Locate the cell with the specified text and output its [x, y] center coordinate. 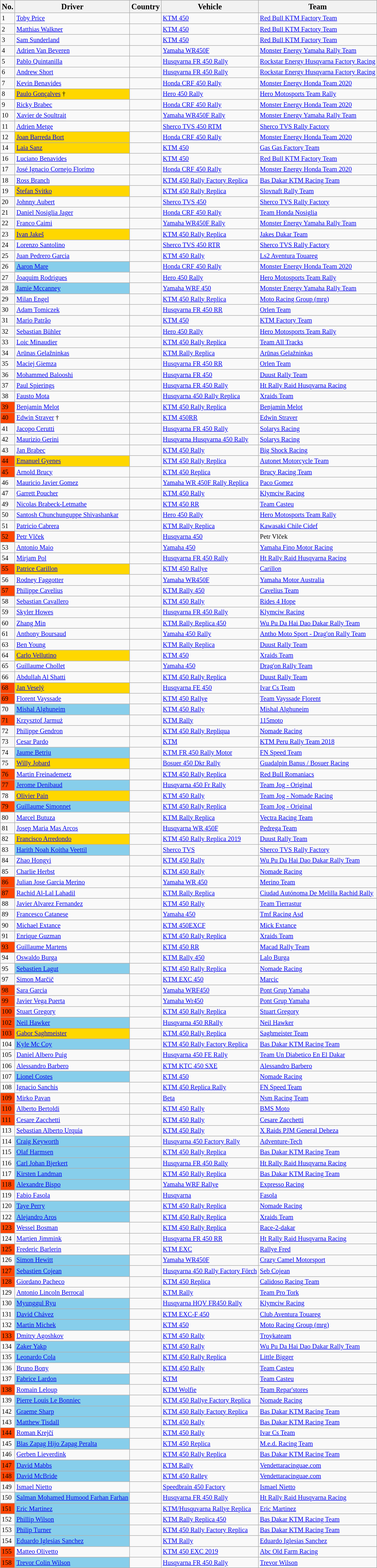
X Raids PJM General Deheza [317, 1131]
José Ignacio Cornejo Florimo [72, 169]
Rachid Al-Lal Lahadil [72, 893]
80 [8, 818]
Simon Hewitt [72, 1260]
113 [8, 1131]
122 [8, 1217]
23 [8, 234]
12 [8, 137]
Sebastian Cavallero [72, 601]
Josep Maria Mas Arcos [72, 828]
5 [8, 62]
Husqvarna FE 450 [210, 688]
Sherco TVS [210, 850]
Ross Branch [72, 180]
73 [8, 742]
Zhao Hongyi [72, 861]
KTM Wolfie [210, 1390]
Yamaha Motor Australia [317, 580]
29 [8, 299]
64 [8, 655]
Yamaha WRF 450 [210, 288]
Yamaha WRF Rallye [210, 1185]
Sebastian Bühler [72, 331]
57 [8, 591]
Jan Brabec [72, 450]
68 [8, 688]
79 [8, 807]
Trevor Wilson [317, 1563]
Garrett Poucher [72, 493]
6 [8, 72]
118 [8, 1185]
138 [8, 1390]
42 [8, 440]
Juan Pedrero Garcia [72, 256]
Bosuer 450 Dkr Rally [210, 763]
89 [8, 914]
Daniel Nosiglia Jager [72, 213]
Anthony Boursaud [72, 634]
26 [8, 267]
Mohammed Balooshi [72, 375]
49 [8, 504]
Nicolas Brabeck-Letmathe [72, 504]
66 [8, 677]
Dmitry Agoshkov [72, 1336]
KTM EXC-F 450 [210, 1314]
151 [8, 1509]
Husqvarna 450 Fr Rally [210, 785]
107 [8, 1076]
Olaf Harmsen [72, 1152]
11 [8, 126]
Calidoso Racing Team [317, 1282]
Yamaha WR 450 [210, 882]
Saghmeister Team [317, 1033]
Abdullah Al Shatti [72, 677]
104 [8, 1044]
Cesar Pardo [72, 742]
35 [8, 364]
Mirko Pavan [72, 1098]
Team Tierrastur [317, 904]
Autonet Motorcycle Team [317, 461]
Edwin Straver [317, 418]
58 [8, 601]
65 [8, 666]
Simon Marčič [72, 979]
Phillip Wilson [72, 1519]
144 [8, 1433]
28 [8, 288]
148 [8, 1476]
22 [8, 223]
Guillaume Simonnet [72, 807]
149 [8, 1487]
KTM 450EXCF [210, 925]
Andrew Short [72, 72]
Joan Barreda Bort [72, 137]
93 [8, 947]
Trevor Colin Wilson [72, 1563]
Bruno Bony [72, 1368]
132 [8, 1325]
Ben Young [72, 645]
Adrien Metge [72, 126]
David Mabbs [72, 1465]
95 [8, 969]
Xavier de Soultrait [72, 116]
139 [8, 1401]
150 [8, 1498]
Lalo Burga [317, 958]
110 [8, 1109]
Ricky Brabec [72, 105]
Husqvarna [210, 1195]
Troykateam [317, 1336]
Paulo Gonçalves † [72, 94]
Alexandre Bispo [72, 1185]
116 [8, 1163]
123 [8, 1228]
Ls2 Aventura Touareg [317, 256]
Sebastian Alberto Urquia [72, 1131]
114 [8, 1141]
Myunggul Ryu [72, 1303]
40 [8, 418]
Marcel Butuza [72, 818]
152 [8, 1519]
Mario Patrão [72, 321]
158 [8, 1563]
1 [8, 18]
75 [8, 763]
30 [8, 310]
Carillon [317, 569]
61 [8, 634]
Leonardo Cola [72, 1357]
Jerome Denibaud [72, 785]
Philippe Cavelius [72, 591]
142 [8, 1411]
63 [8, 645]
45 [8, 472]
130 [8, 1303]
KTM KTC 450 SXE [210, 1066]
KTM 450 EXC 2019 [210, 1552]
Lionel Costes [72, 1076]
Jakes Dakar Team [317, 234]
60 [8, 623]
100 [8, 1012]
Team Repar'stores [317, 1390]
Expresso Racing [317, 1185]
Willy Jobard [72, 763]
KTM 450RR [210, 418]
Rides 4 Hope [317, 601]
Lorenzo Santolino [72, 245]
2 [8, 29]
Husqvarna 450 Rally Factory Förch [210, 1271]
155 [8, 1552]
Kawasaki Chile Cidef [317, 526]
Husqvarna 450 Rally Replica [210, 396]
Mauricio Javier Gomez [72, 483]
Brucy Racing Team [317, 472]
Pierre Louis Le Bonniec [72, 1401]
55 [8, 569]
Team Pro Tork [317, 1292]
Fausto Mota [72, 396]
Gabor Saghmeister [72, 1033]
76 [8, 774]
Arnold Brucy [72, 472]
Race-2-dakar [317, 1228]
Julian Jose Garcia Merino [72, 882]
No. [8, 6]
Yamaha WRF450 [210, 990]
94 [8, 958]
Rodney Faggotter [72, 580]
Mick Extance [317, 925]
Florent Vayssade [72, 698]
32 [8, 331]
38 [8, 396]
56 [8, 580]
Romain Leloup [72, 1390]
Laia Sanz [72, 148]
127 [8, 1271]
53 [8, 547]
147 [8, 1465]
117 [8, 1174]
Francisco Arredondo [72, 839]
Team Honda Nosiglia [317, 213]
27 [8, 278]
Martin Freinademetz [72, 774]
74 [8, 753]
153 [8, 1530]
Skyler Howes [72, 612]
Marcic [317, 979]
44 [8, 461]
Giordano Pacheco [72, 1282]
KTM EXC [210, 1249]
Aaron Mare [72, 267]
Rallye Fred [317, 1249]
KTM EXC 450 [210, 979]
Jacopo Cerutti [72, 429]
David Chávez [72, 1314]
David McBride [72, 1476]
83 [8, 850]
36 [8, 375]
Sam Sunderland [72, 40]
Gas Gas Factory Team [317, 148]
Toby Price [72, 18]
Maciej Giemza [72, 364]
115moto [317, 720]
Yamaha Fino Motor Racing [317, 547]
Kyle Mc Coy [72, 1044]
Adrien Van Beveren [72, 51]
Team Vayssade Florent [317, 698]
Craig Keyworth [72, 1141]
Husqvarna Husqvarna 450 Rally [210, 440]
47 [8, 493]
Abc Old Farm Racing [317, 1552]
106 [8, 1066]
Ciudad Autónoma De Melilla Rachid Rally [317, 893]
Adventure-Tech [317, 1141]
7 [8, 83]
37 [8, 385]
Milan Engel [72, 299]
39 [8, 407]
Patricio Cabrera [72, 526]
Carl Johan Bjerkert [72, 1163]
Charlie Herbst [72, 871]
Ignacio Sanchis [72, 1087]
59 [8, 612]
Carlo Vellutino [72, 655]
Team [317, 6]
Emanuel Gyenes [72, 461]
111 [8, 1120]
Edwin Straver † [72, 418]
143 [8, 1422]
115 [8, 1152]
136 [8, 1368]
Husqvarna HQV FR450 Rally [210, 1303]
Slovnaft Rally Team [317, 191]
KTM/Husquvarna Rallye Replica [210, 1509]
Vectra Racing Team [317, 818]
84 [8, 861]
Nsm Racing Team [317, 1098]
109 [8, 1098]
Alberto Bertoldi [72, 1109]
154 [8, 1541]
Paul Spierings [72, 385]
Loic Minaudier [72, 342]
Antonio Lincoln Berrocal [72, 1292]
103 [8, 1033]
Philip Turner [72, 1530]
Sara Garcia [72, 990]
Patrice Carillon [72, 569]
10 [8, 116]
134 [8, 1347]
81 [8, 828]
Seb Cojean [317, 1271]
Macad Rally Team [317, 947]
Santosh Chunchunguppe Shivashankar [72, 515]
Little Bigger [317, 1357]
Beta [210, 1098]
Antonio Maio [72, 547]
Husqvarna 450 FE Rally [210, 1055]
71 [8, 720]
126 [8, 1260]
Drag'on Rally Team [317, 666]
16 [8, 159]
Team Un Diabetico En El Dakar [317, 1055]
52 [8, 537]
17 [8, 169]
Husqvarna 450 [210, 537]
3 [8, 40]
Jaume Betriu [72, 753]
Husqvarna 450 Factory Rally [210, 1141]
Matthias Walkner [72, 29]
Mirjam Pol [72, 558]
Cavelius Team [317, 591]
Sherco TVS 450 RTM [210, 126]
99 [8, 1001]
Guillaume Martens [72, 947]
Fabio Fasola [72, 1195]
Husqvarna WR 450F [210, 828]
KTM 450 Ralley [210, 1476]
Enrique Guzman [72, 936]
Daniel Albero Puig [72, 1055]
Philippe Gendron [72, 731]
24 [8, 245]
108 [8, 1087]
Husqvarna 450 RRally [210, 1023]
Sherco TVS 450 [210, 202]
KTM 450 Rally Replica 2019 [210, 839]
Jan Veselý [72, 688]
Kevin Benavides [72, 83]
Guillaume Chollet [72, 666]
Alejandro Aros [72, 1217]
BMS Moto [317, 1109]
Maurizio Gerini [72, 440]
Guadalpin Banus / Bosuer Racing [317, 763]
8 [8, 94]
Speedbrain 450 Factory [210, 1487]
34 [8, 353]
M.e.d. Racing Team [317, 1444]
Merino Team [317, 882]
128 [8, 1282]
135 [8, 1357]
133 [8, 1336]
9 [8, 105]
77 [8, 785]
97 [8, 979]
Antho Moto Sport - Drag'on Rally Team [317, 634]
69 [8, 698]
Martin Michek [72, 1325]
105 [8, 1055]
Yamaha WR 450F Rally Replica [210, 483]
Kirsten Landman [72, 1174]
KTM Peru Rally Team 2018 [317, 742]
4 [8, 51]
31 [8, 321]
Luciano Benavides [72, 159]
Francesco Catanese [72, 914]
146 [8, 1454]
Graeme Sharp [72, 1411]
Pablo Quintanilla [72, 62]
72 [8, 731]
Club Aventura Touareg [317, 1314]
Sebastien Lagut [72, 969]
33 [8, 342]
Vehicle [210, 6]
137 [8, 1379]
Olivier Pain [72, 796]
Harith Noah Koitha Veettil [72, 850]
41 [8, 429]
Matthew Tisdall [72, 1422]
50 [8, 515]
19 [8, 191]
21 [8, 213]
87 [8, 893]
Joaquim Rodrigues [72, 278]
18 [8, 180]
Country [146, 6]
Team All Tracks [317, 342]
Jamie Mccanney [72, 288]
Zhang Min [72, 623]
KTM 450 Rally Repliqua [210, 731]
Yamaha Wr450 [210, 1001]
131 [8, 1314]
78 [8, 796]
Husqvarna FR 450 [210, 375]
Sherco TVS 450 RTR [210, 245]
Adam Tomiczek [72, 310]
Pedrega Team [317, 828]
Fasola [317, 1195]
98 [8, 990]
Matteo Olivetto [72, 1552]
Big Shock Racing [317, 450]
20 [8, 202]
Krzysztof Jarmuż [72, 720]
Driver [72, 6]
91 [8, 936]
25 [8, 256]
KTM Factory Team [317, 321]
125 [8, 1249]
88 [8, 904]
Blas Zapag Hijo Zapag Peralta [72, 1444]
102 [8, 1023]
85 [8, 871]
Franco Caimi [72, 223]
Salman Mohamed Humood Farhan Farhan [72, 1498]
Zaker Yakp [72, 1347]
54 [8, 558]
51 [8, 526]
Fabrice Lardon [72, 1379]
Štefan Svitko [72, 191]
Taye Perry [72, 1206]
KTM 450 Replica Rally [210, 1087]
86 [8, 882]
Paco Gomez [317, 483]
Ivan Jakeš [72, 234]
KTM FR 450 Rally Motor [210, 753]
Javier Vega Puerta [72, 1001]
120 [8, 1206]
Yamaha 450 Rally [210, 634]
124 [8, 1238]
Javier Alvarez Fernandez [72, 904]
Martien Jimmink [72, 1238]
Roman Krejčí [72, 1433]
Sebastien Cojean [72, 1271]
129 [8, 1292]
Frederic Barlerin [72, 1249]
Crazy Camel Motorsport [317, 1260]
90 [8, 925]
82 [8, 839]
145 [8, 1444]
Wessel Bosman [72, 1228]
14 [8, 148]
Team Jog - Nomade Racing [317, 796]
KTM 450 Rallye Factory Replica [210, 1401]
Oswaldo Burga [72, 958]
43 [8, 450]
Michael Extance [72, 925]
Red Bull Romaniacs [317, 774]
Tmf Racing Asd [317, 914]
70 [8, 709]
Gerben Lieverdink [72, 1454]
46 [8, 483]
Johnny Aubert [72, 202]
119 [8, 1195]
